Search for the cell housing the specified text and yield its (X, Y) center coordinate. 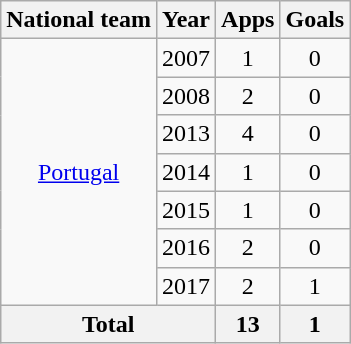
Goals (315, 20)
2016 (186, 248)
Apps (248, 20)
2017 (186, 286)
4 (248, 134)
2015 (186, 210)
2007 (186, 58)
Portugal (79, 172)
Total (108, 324)
2008 (186, 96)
2013 (186, 134)
National team (79, 20)
Year (186, 20)
2014 (186, 172)
13 (248, 324)
